Scan for the cell matching the given text and deliver its (X, Y) coordinate at center. 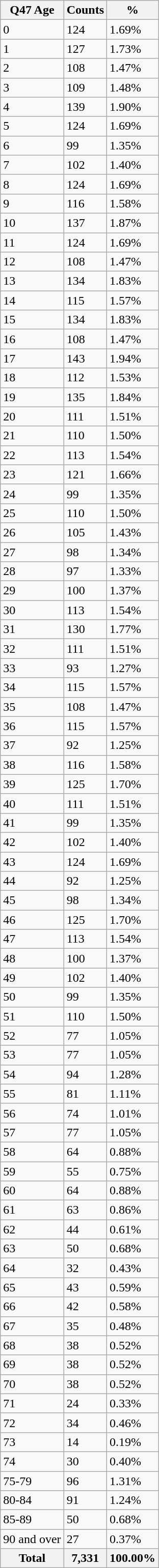
53 (32, 1055)
0.19% (132, 1442)
1 (32, 49)
47 (32, 939)
58 (32, 1152)
15 (32, 320)
9 (32, 203)
16 (32, 339)
0.59% (132, 1287)
1.84% (132, 397)
36 (32, 726)
143 (85, 358)
28 (32, 571)
0.75% (132, 1171)
1.31% (132, 1481)
0.48% (132, 1326)
81 (85, 1094)
0.43% (132, 1268)
71 (32, 1403)
1.01% (132, 1113)
7 (32, 165)
1.53% (132, 378)
8 (32, 184)
29 (32, 591)
51 (32, 1016)
1.66% (132, 474)
90 and over (32, 1539)
20 (32, 416)
135 (85, 397)
139 (85, 107)
100.00% (132, 1558)
10 (32, 223)
33 (32, 668)
130 (85, 629)
1.24% (132, 1500)
56 (32, 1113)
0.86% (132, 1210)
40 (32, 803)
37 (32, 745)
1.43% (132, 532)
Counts (85, 10)
73 (32, 1442)
0.46% (132, 1423)
18 (32, 378)
0.58% (132, 1307)
% (132, 10)
0.40% (132, 1461)
69 (32, 1365)
3 (32, 87)
19 (32, 397)
1.33% (132, 571)
2 (32, 68)
26 (32, 532)
94 (85, 1074)
Total (32, 1558)
1.48% (132, 87)
68 (32, 1345)
39 (32, 784)
1.27% (132, 668)
1.90% (132, 107)
0.37% (132, 1539)
1.11% (132, 1094)
61 (32, 1210)
46 (32, 920)
1.87% (132, 223)
17 (32, 358)
96 (85, 1481)
91 (85, 1500)
54 (32, 1074)
25 (32, 513)
22 (32, 455)
62 (32, 1229)
41 (32, 823)
7,331 (85, 1558)
105 (85, 532)
93 (85, 668)
0.61% (132, 1229)
72 (32, 1423)
11 (32, 243)
21 (32, 436)
60 (32, 1191)
23 (32, 474)
59 (32, 1171)
1.28% (132, 1074)
1.73% (132, 49)
5 (32, 126)
13 (32, 281)
12 (32, 262)
31 (32, 629)
109 (85, 87)
1.94% (132, 358)
127 (85, 49)
4 (32, 107)
57 (32, 1132)
137 (85, 223)
48 (32, 958)
85-89 (32, 1520)
70 (32, 1384)
6 (32, 145)
52 (32, 1036)
0.33% (132, 1403)
121 (85, 474)
66 (32, 1307)
Q47 Age (32, 10)
1.77% (132, 629)
67 (32, 1326)
49 (32, 978)
45 (32, 900)
65 (32, 1287)
0 (32, 29)
112 (85, 378)
75-79 (32, 1481)
97 (85, 571)
80-84 (32, 1500)
